Output the (x, y) coordinate of the center of the cell containing the given text.  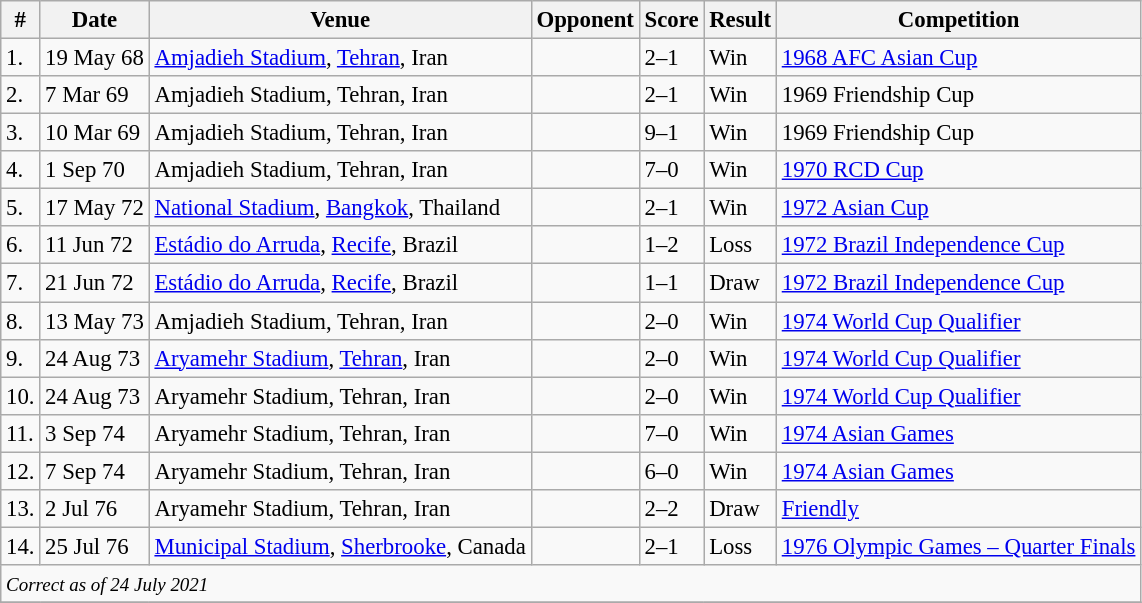
6–0 (672, 471)
11 Jun 72 (94, 245)
Result (740, 20)
Correct as of 24 July 2021 (571, 584)
25 Jul 76 (94, 546)
# (20, 20)
17 May 72 (94, 208)
1. (20, 58)
1968 AFC Asian Cup (958, 58)
Friendly (958, 509)
12. (20, 471)
Venue (340, 20)
1976 Olympic Games – Quarter Finals (958, 546)
Date (94, 20)
2 Jul 76 (94, 509)
21 Jun 72 (94, 283)
1 Sep 70 (94, 170)
Score (672, 20)
10. (20, 396)
1–2 (672, 245)
8. (20, 321)
13 May 73 (94, 321)
Competition (958, 20)
11. (20, 433)
9. (20, 358)
4. (20, 170)
2. (20, 95)
National Stadium, Bangkok, Thailand (340, 208)
7 Sep 74 (94, 471)
Opponent (585, 20)
13. (20, 509)
3. (20, 133)
1–1 (672, 283)
7. (20, 283)
Municipal Stadium, Sherbrooke, Canada (340, 546)
5. (20, 208)
10 Mar 69 (94, 133)
2–2 (672, 509)
9–1 (672, 133)
6. (20, 245)
19 May 68 (94, 58)
14. (20, 546)
1970 RCD Cup (958, 170)
1972 Asian Cup (958, 208)
3 Sep 74 (94, 433)
7 Mar 69 (94, 95)
